Search for the cell housing the specified text and yield its [X, Y] center coordinate. 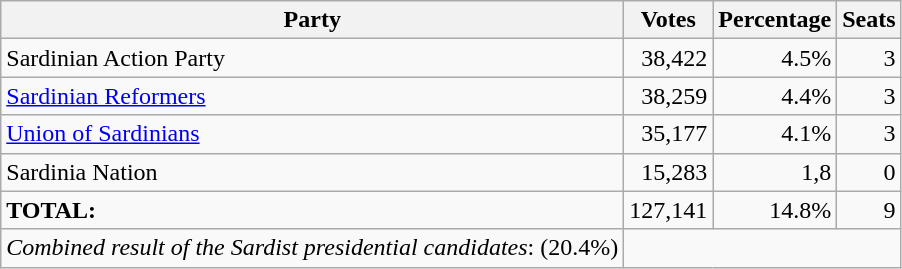
Party [312, 20]
38,259 [668, 96]
Sardinia Nation [312, 172]
15,283 [668, 172]
38,422 [668, 58]
35,177 [668, 134]
0 [869, 172]
Combined result of the Sardist presidential candidates: (20.4%) [312, 248]
Percentage [775, 20]
4.4% [775, 96]
Sardinian Action Party [312, 58]
Seats [869, 20]
TOTAL: [312, 210]
Sardinian Reformers [312, 96]
127,141 [668, 210]
1,8 [775, 172]
Votes [668, 20]
4.1% [775, 134]
9 [869, 210]
Union of Sardinians [312, 134]
4.5% [775, 58]
14.8% [775, 210]
